Provide the [X, Y] coordinate of the cell's center where the given text is located.  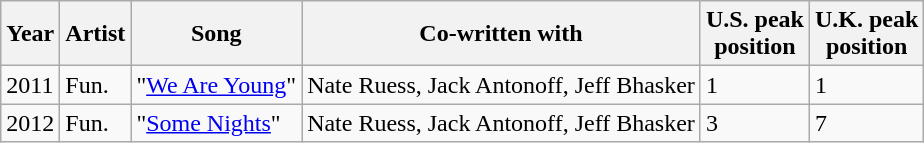
U.S. peak position [754, 34]
Artist [96, 34]
3 [754, 123]
7 [866, 123]
"We Are Young" [216, 85]
2011 [30, 85]
2012 [30, 123]
U.K. peak position [866, 34]
"Some Nights" [216, 123]
Song [216, 34]
Year [30, 34]
Co-written with [502, 34]
